Detect which cell encompasses the target text, then output its (x, y) center coordinate. 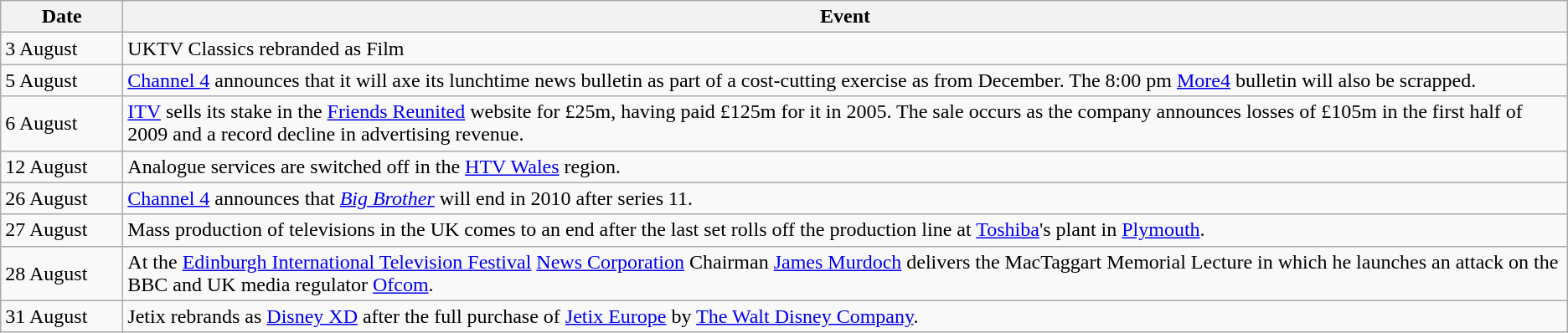
Mass production of televisions in the UK comes to an end after the last set rolls off the production line at Toshiba's plant in Plymouth. (845, 230)
26 August (62, 198)
UKTV Classics rebranded as Film (845, 49)
27 August (62, 230)
31 August (62, 316)
Channel 4 announces that Big Brother will end in 2010 after series 11. (845, 198)
28 August (62, 273)
3 August (62, 49)
Date (62, 17)
Jetix rebrands as Disney XD after the full purchase of Jetix Europe by The Walt Disney Company. (845, 316)
Analogue services are switched off in the HTV Wales region. (845, 166)
Event (845, 17)
5 August (62, 80)
6 August (62, 124)
12 August (62, 166)
